Determine the [x, y] coordinate at the center of the cell enclosing the given text.  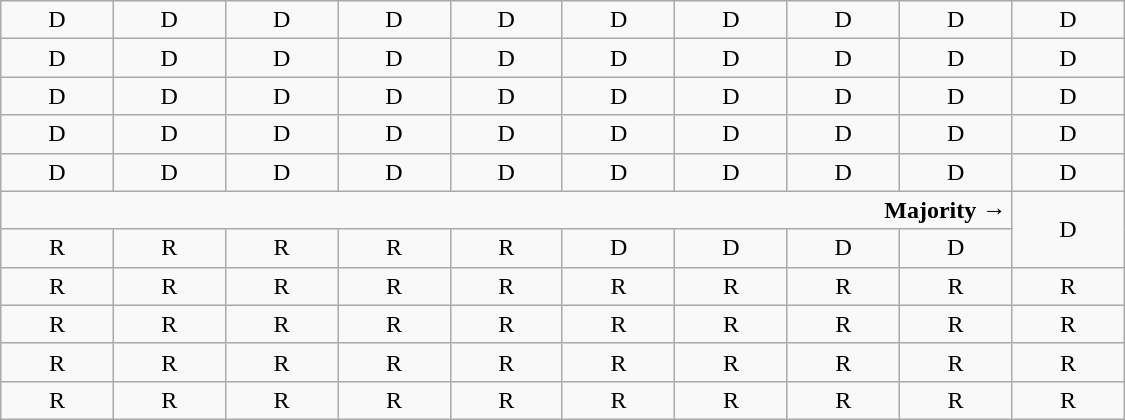
Majority → [506, 210]
